Pinpoint the cell where the given text exists, returning its [X, Y] midpoint coordinate. 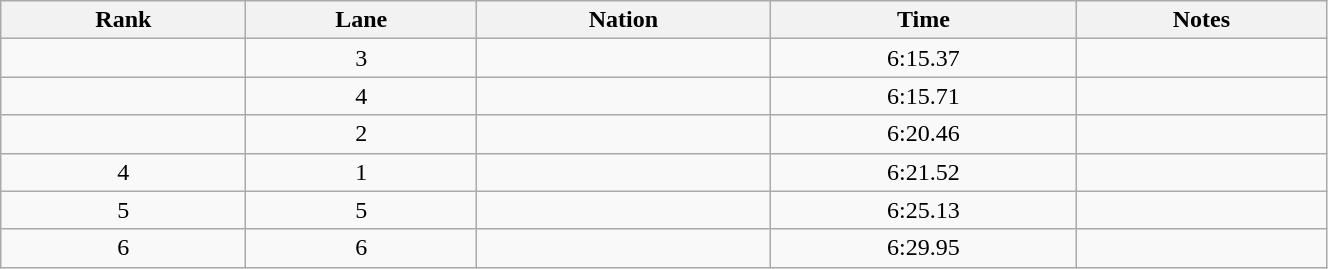
6:15.71 [923, 96]
6:29.95 [923, 248]
2 [362, 134]
Notes [1201, 20]
Rank [124, 20]
6:20.46 [923, 134]
6:25.13 [923, 210]
Time [923, 20]
Lane [362, 20]
6:15.37 [923, 58]
1 [362, 172]
3 [362, 58]
6:21.52 [923, 172]
Nation [623, 20]
